Provide the [x, y] coordinate of the cell's center where the given text is located.  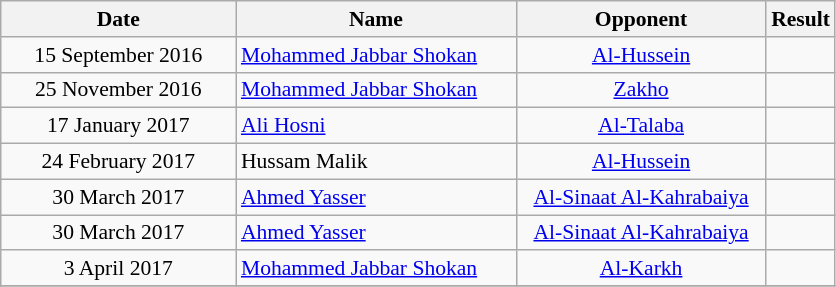
15 September 2016 [118, 55]
Zakho [641, 90]
Al-Karkh [641, 269]
Al-Talaba [641, 126]
Opponent [641, 19]
Date [118, 19]
Name [376, 19]
25 November 2016 [118, 90]
17 January 2017 [118, 126]
3 April 2017 [118, 269]
Result [800, 19]
Ali Hosni [376, 126]
24 February 2017 [118, 162]
Hussam Malik [376, 162]
